Pinpoint the cell where the given text exists, returning its (x, y) midpoint coordinate. 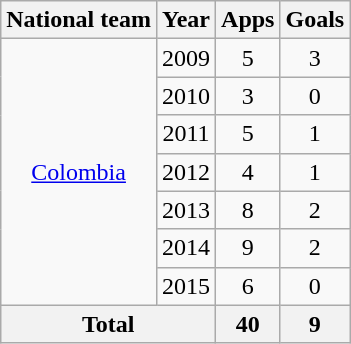
Apps (248, 20)
2012 (186, 172)
8 (248, 210)
Year (186, 20)
2014 (186, 248)
2009 (186, 58)
Colombia (79, 172)
6 (248, 286)
2013 (186, 210)
2015 (186, 286)
Total (108, 324)
2011 (186, 134)
National team (79, 20)
2010 (186, 96)
4 (248, 172)
40 (248, 324)
Goals (315, 20)
